Identify which cell holds the provided text, then report its [X, Y] central coordinate. 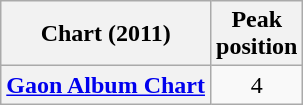
4 [257, 85]
Gaon Album Chart [106, 85]
Chart (2011) [106, 34]
Peakposition [257, 34]
